Output the (X, Y) coordinate of the center of the cell containing the given text.  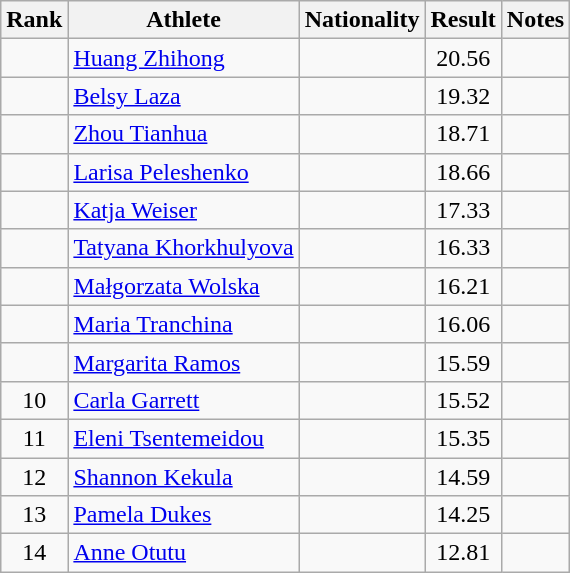
Nationality (362, 20)
18.66 (463, 172)
Belsy Laza (184, 96)
Pamela Dukes (184, 515)
Margarita Ramos (184, 362)
20.56 (463, 58)
12 (34, 477)
Rank (34, 20)
16.06 (463, 324)
Małgorzata Wolska (184, 286)
17.33 (463, 210)
13 (34, 515)
16.33 (463, 248)
15.59 (463, 362)
Zhou Tianhua (184, 134)
Carla Garrett (184, 400)
18.71 (463, 134)
19.32 (463, 96)
16.21 (463, 286)
Shannon Kekula (184, 477)
15.52 (463, 400)
15.35 (463, 438)
Tatyana Khorkhulyova (184, 248)
Larisa Peleshenko (184, 172)
Huang Zhihong (184, 58)
Anne Otutu (184, 553)
Maria Tranchina (184, 324)
Athlete (184, 20)
14.25 (463, 515)
14.59 (463, 477)
Result (463, 20)
14 (34, 553)
10 (34, 400)
11 (34, 438)
Notes (535, 20)
Katja Weiser (184, 210)
12.81 (463, 553)
Eleni Tsentemeidou (184, 438)
